Pinpoint the cell where the given text exists, returning its [X, Y] midpoint coordinate. 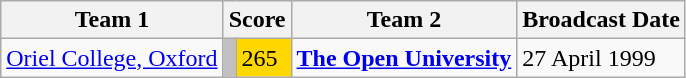
265 [264, 58]
The Open University [404, 58]
Broadcast Date [602, 20]
27 April 1999 [602, 58]
Team 2 [404, 20]
Oriel College, Oxford [112, 58]
Score [257, 20]
Team 1 [112, 20]
